Capture the cell that displays the provided text and extract its (x, y) central coordinate. 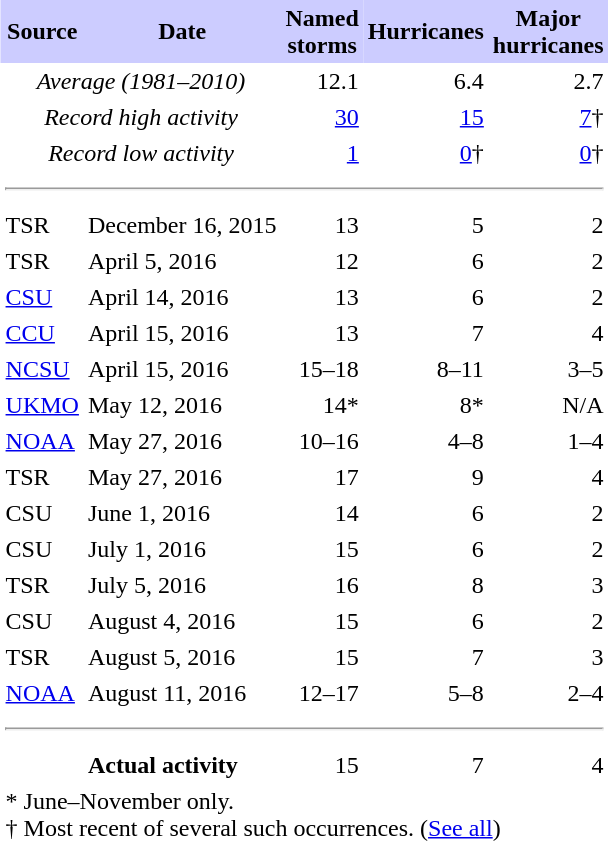
15–18 (322, 369)
6.4 (426, 81)
17 (322, 477)
5–8 (426, 693)
Record low activity (141, 153)
16 (322, 585)
August 4, 2016 (182, 621)
April 14, 2016 (182, 297)
10–16 (322, 441)
Majorhurricanes (548, 32)
8* (426, 405)
12 (322, 261)
May 12, 2016 (182, 405)
12.1 (322, 81)
1 (322, 153)
Actual activity (182, 765)
June 1, 2016 (182, 513)
5 (426, 225)
1–4 (548, 441)
2–4 (548, 693)
Average (1981–2010) (141, 81)
3–5 (548, 369)
8 (426, 585)
8–11 (426, 369)
August 5, 2016 (182, 657)
2.7 (548, 81)
Source (42, 32)
Namedstorms (322, 32)
CCU (42, 333)
30 (322, 117)
December 16, 2015 (182, 225)
Record high activity (141, 117)
April 5, 2016 (182, 261)
4–8 (426, 441)
August 11, 2016 (182, 693)
NCSU (42, 369)
Hurricanes (426, 32)
UKMO (42, 405)
12–17 (322, 693)
July 5, 2016 (182, 585)
7† (548, 117)
Date (182, 32)
14* (322, 405)
9 (426, 477)
14 (322, 513)
July 1, 2016 (182, 549)
N/A (548, 405)
